Provide the (X, Y) coordinate of the cell's center where the given text is located.  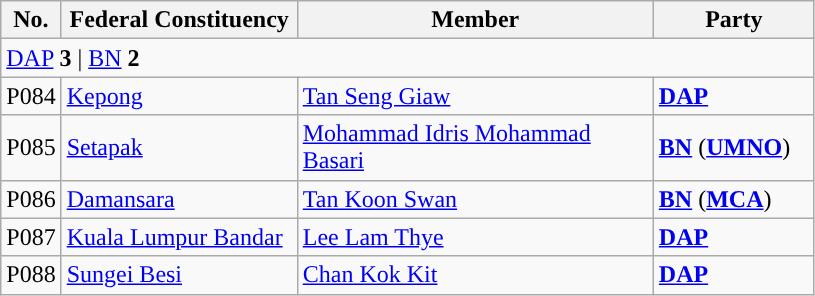
Setapak (179, 148)
P087 (31, 237)
P086 (31, 199)
P085 (31, 148)
Federal Constituency (179, 20)
Party (734, 20)
P088 (31, 275)
Tan Koon Swan (475, 199)
BN (MCA) (734, 199)
Kuala Lumpur Bandar (179, 237)
P084 (31, 96)
BN (UMNO) (734, 148)
Chan Kok Kit (475, 275)
No. (31, 20)
Damansara (179, 199)
Mohammad Idris Mohammad Basari (475, 148)
Sungei Besi (179, 275)
Member (475, 20)
Lee Lam Thye (475, 237)
DAP 3 | BN 2 (408, 58)
Kepong (179, 96)
Tan Seng Giaw (475, 96)
